Detect which cell encompasses the target text, then output its [X, Y] center coordinate. 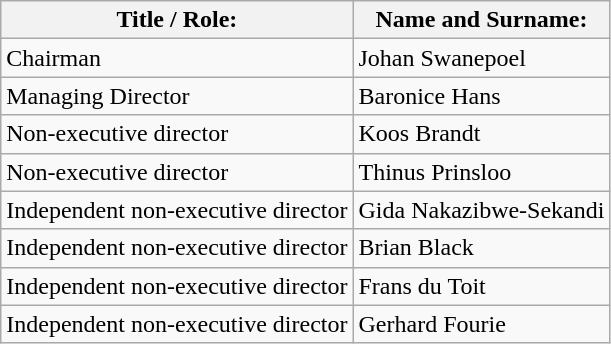
Brian Black [482, 248]
Managing Director [177, 96]
Chairman [177, 58]
Gerhard Fourie [482, 324]
Thinus Prinsloo [482, 172]
Frans du Toit [482, 286]
Title / Role: [177, 20]
Johan Swanepoel [482, 58]
Name and Surname: [482, 20]
Baronice Hans [482, 96]
Gida Nakazibwe-Sekandi [482, 210]
Koos Brandt [482, 134]
